From the cell containing the given text, extract its center point as [X, Y] coordinate. 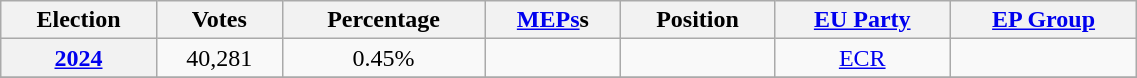
Election [78, 20]
MEPss [553, 20]
EU Party [862, 20]
Position [698, 20]
40,281 [219, 58]
2024 [78, 58]
ECR [862, 58]
Votes [219, 20]
EP Group [1044, 20]
Percentage [384, 20]
0.45% [384, 58]
